Extract the [x, y] coordinate from the center of the cell holding the provided text.  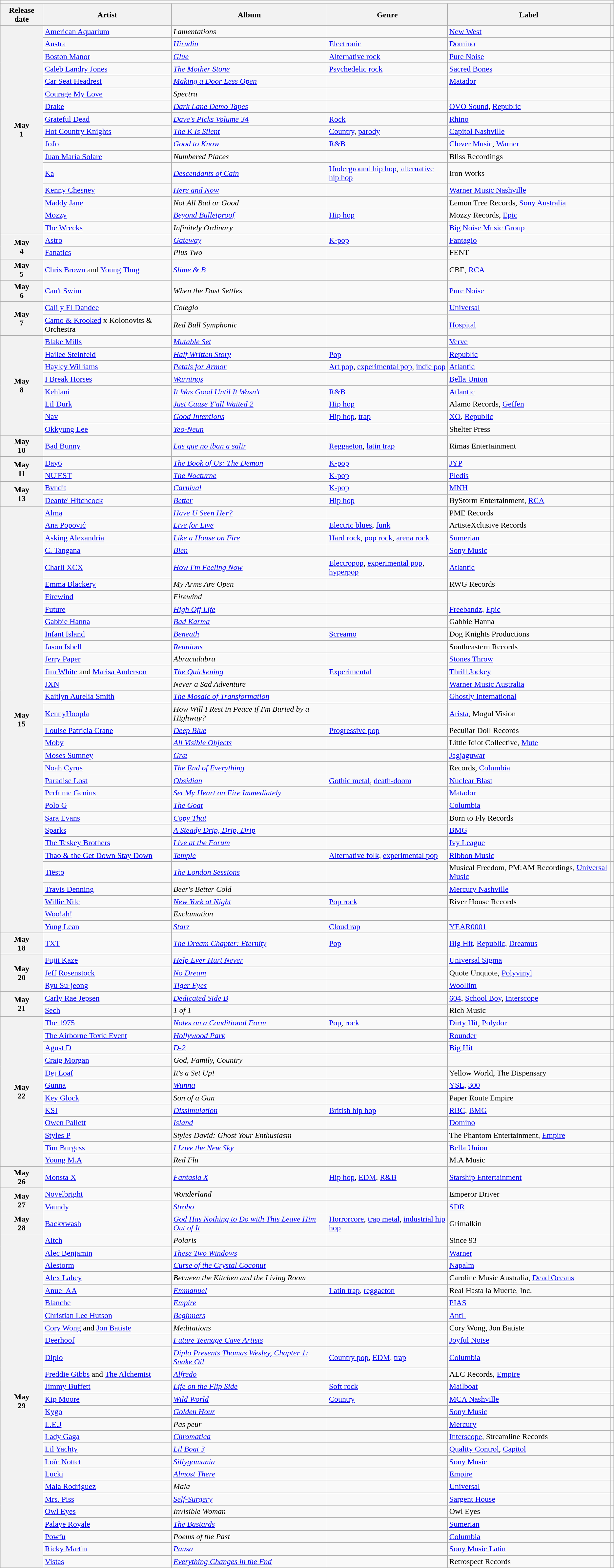
Help Ever Hurt Never [249, 960]
I Love the New Sky [249, 1148]
Label [529, 14]
Retrospect Records [529, 1561]
Bien [249, 550]
Future Teenage Cave Artists [249, 1340]
Freddie Gibbs and The Alchemist [107, 1374]
Hayley Williams [107, 366]
Styles David: Ghost Your Enthusiasm [249, 1135]
Sech [107, 1010]
Mozzy [107, 215]
New West [529, 31]
Kygo [107, 1411]
Cali y El Dandee [107, 308]
Ryu Su-jeong [107, 985]
Musical Freedom, PM:AM Recordings, Universal Music [529, 872]
May11 [22, 469]
Live for Live [249, 525]
The Teskey Brothers [107, 843]
May8 [22, 385]
Underground hip hop, alternative hip hop [387, 173]
Golden Hour [249, 1411]
Aitch [107, 1240]
May29 [22, 1401]
Quality Control, Capitol [529, 1449]
Ghostly International [529, 697]
Rhino [529, 119]
TXT [107, 944]
Palaye Royale [107, 1524]
Mala [249, 1487]
Meditations [249, 1328]
How Will I Rest in Peace if I'm Buried by a Highway? [249, 713]
Mutable Set [249, 342]
Kaitlyn Aurelia Smith [107, 697]
Making a Door Less Open [249, 81]
Everything Changes in the End [249, 1561]
KennyHoopla [107, 713]
Live at the Forum [249, 843]
Alma [107, 513]
Temple [249, 855]
Wunna [249, 1085]
Genre [387, 14]
Moby [107, 743]
Beneath [249, 634]
Diplo Presents Thomas Wesley, Chapter 1: Snake Oil [249, 1357]
Austra [107, 44]
God, Family, Country [249, 1060]
604, School Boy, Interscope [529, 998]
Gateway [249, 240]
Here and Now [249, 190]
Wild World [249, 1399]
Alec Benjamin [107, 1253]
Tim Burgess [107, 1148]
Day6 [107, 463]
Nav [107, 417]
MCA Nashville [529, 1399]
Warner [529, 1253]
OVO Sound, Republic [529, 106]
The Book of Us: The Demon [249, 463]
Monsta X [107, 1177]
All Visible Objects [249, 743]
Country pop, EDM, trap [387, 1357]
Hirudin [249, 44]
Lady Gaga [107, 1436]
Mozzy Records, Epic [529, 215]
L.E.J [107, 1424]
The Bastards [249, 1524]
Life on the Flip Side [249, 1387]
Set My Heart on Fire Immediately [249, 793]
Car Seat Headrest [107, 81]
Sparks [107, 830]
Self-Surgery [249, 1499]
Future [107, 609]
Fujii Kaze [107, 960]
Big Hit [529, 1048]
Paradise Lost [107, 780]
The Mosaic of Transformation [249, 697]
Asking Alexandria [107, 538]
Chromatica [249, 1436]
Grimalkin [529, 1223]
XO, Republic [529, 417]
Caroline Music Australia, Dead Oceans [529, 1278]
C. Tangana [107, 550]
Yung Lean [107, 927]
Lil Boat 3 [249, 1449]
May22 [22, 1091]
Grateful Dead [107, 119]
Paper Route Empire [529, 1098]
Young M.A [107, 1160]
These Two Windows [249, 1253]
Strobo [249, 1206]
Good to Know [249, 144]
Pausa [249, 1549]
Key Glock [107, 1098]
The London Sessions [249, 872]
Dave's Picks Volume 34 [249, 119]
Caleb Landry Jones [107, 69]
Deep Blue [249, 730]
Diplo [107, 1357]
May13 [22, 494]
Dirty Hit, Polydor [529, 1023]
Perfume Genius [107, 793]
Southeastern Records [529, 647]
Blake Mills [107, 342]
May6 [22, 291]
Jason Isbell [107, 647]
Rock [387, 119]
JYP [529, 463]
New York at Night [249, 902]
Island [249, 1123]
Freebandz, Epic [529, 609]
Deerhoof [107, 1340]
Mrs. Piss [107, 1499]
Loïc Nottet [107, 1462]
Emma Blackery [107, 584]
Hollywood Park [249, 1035]
Starship Entertainment [529, 1177]
D-2 [249, 1048]
PME Records [529, 513]
Cory Wong, Jon Batiste [529, 1328]
Alfredo [249, 1374]
Iron Works [529, 173]
Cory Wong and Jon Batiste [107, 1328]
ByStorm Entertainment, RCA [529, 500]
Courage My Love [107, 94]
Glue [249, 56]
Carnival [249, 488]
Jim White and Marisa Anderson [107, 672]
It's a Set Up! [249, 1073]
Travis Denning [107, 889]
Sacred Bones [529, 69]
Bliss Recordings [529, 157]
The Phantom Entertainment, Empire [529, 1135]
It Was Good Until It Wasn't [249, 391]
Reunions [249, 647]
Slime & B [249, 270]
The K Is Silent [249, 131]
Dej Loaf [107, 1073]
Cloud rap [387, 927]
MNH [529, 488]
Yellow World, The Dispensary [529, 1073]
Gunna [107, 1085]
Ribbon Music [529, 855]
Napalm [529, 1265]
Drake [107, 106]
Petals for Armor [249, 366]
Emperor Driver [529, 1194]
British hip hop [387, 1110]
Blanche [107, 1303]
May 4 [22, 246]
Pop rock [387, 902]
RWG Records [529, 584]
Better [249, 500]
Woo!ah! [107, 914]
Bvndit [107, 488]
Owen Pallett [107, 1123]
The Wrecks [107, 228]
Clover Music, Warner [529, 144]
Big Hit, Republic, Dreamus [529, 944]
ArtisteXclusive Records [529, 525]
Hip hop, EDM, R&B [387, 1177]
Craig Morgan [107, 1060]
Dark Lane Demo Tapes [249, 106]
May5 [22, 270]
Ka [107, 173]
Records, Columbia [529, 768]
Soft rock [387, 1387]
May7 [22, 318]
Spectra [249, 94]
The Airborne Toxic Event [107, 1035]
Alternative rock [387, 56]
Polo G [107, 805]
Numbered Places [249, 157]
Country, parody [387, 131]
Alamo Records, Geffen [529, 404]
Bad Bunny [107, 446]
Release date [22, 14]
Horrorcore, trap metal, industrial hip hop [387, 1223]
Tiger Eyes [249, 985]
Electric blues, funk [387, 525]
Emmanuel [249, 1290]
Anti- [529, 1315]
My Arms Are Open [249, 584]
Maddy Jane [107, 203]
Invisible Woman [249, 1512]
The Mother Stone [249, 69]
Like a House on Fire [249, 538]
Screamo [387, 634]
Experimental [387, 672]
Powfu [107, 1537]
The Goat [249, 805]
The End of Everything [249, 768]
Quote Unquote, Polyvinyl [529, 973]
Lucki [107, 1474]
Dog Knights Productions [529, 634]
Kenny Chesney [107, 190]
Between the Kitchen and the Living Room [249, 1278]
Chris Brown and Young Thug [107, 270]
Warner Music Australia [529, 684]
Starz [249, 927]
Progressive pop [387, 730]
YEAR0001 [529, 927]
RBC, BMG [529, 1110]
Pledis [529, 475]
Republic [529, 354]
Tiësto [107, 872]
Wonderland [249, 1194]
American Aquarium [107, 31]
Album [249, 14]
Agust D [107, 1048]
Camo & Krooked x Kolonovits & Orchestra [107, 325]
The Nocturne [249, 475]
Joyful Noise [529, 1340]
Art pop, experimental pop, indie pop [387, 366]
May15 [22, 720]
Obsidian [249, 780]
Christian Lee Hutson [107, 1315]
Born to Fly Records [529, 818]
Pop, rock [387, 1023]
Big Noise Music Group [529, 228]
Descendants of Cain [249, 173]
Boston Manor [107, 56]
Hip hop, trap [387, 417]
Anuel AA [107, 1290]
Novelbright [107, 1194]
May18 [22, 944]
Græ [249, 755]
Sara Evans [107, 818]
Warner Music Nashville [529, 190]
Mala Rodríguez [107, 1487]
Sillygomania [249, 1462]
Jerry Paper [107, 659]
Styles P [107, 1135]
I Break Horses [107, 379]
Stones Throw [529, 659]
The Quickening [249, 672]
May1 [22, 130]
Abracadabra [249, 659]
Kehlani [107, 391]
Plus Two [249, 253]
Copy That [249, 818]
Mailboat [529, 1387]
Okkyung Lee [107, 429]
Just Cause Y'all Waited 2 [249, 404]
Astro [107, 240]
May20 [22, 973]
Alex Lahey [107, 1278]
Fantagio [529, 240]
Warnings [249, 379]
May28 [22, 1223]
Exclamation [249, 914]
Rimas Entertainment [529, 446]
Dedicated Side B [249, 998]
Country [387, 1399]
Bad Karma [249, 622]
PIAS [529, 1303]
Red Flu [249, 1160]
Moses Sumney [107, 755]
Mercury Nashville [529, 889]
Lil Durk [107, 404]
KSI [107, 1110]
SDR [529, 1206]
Vistas [107, 1561]
Half Written Story [249, 354]
Noah Cyrus [107, 768]
Alternative folk, experimental pop [387, 855]
Lemon Tree Records, Sony Australia [529, 203]
Since 93 [529, 1240]
Sony Music Latin [529, 1549]
Notes on a Conditional Form [249, 1023]
BMG [529, 830]
Louise Patricia Crane [107, 730]
Nuclear Blast [529, 780]
Latin trap, reggaeton [387, 1290]
When the Dust Settles [249, 291]
Ricky Martin [107, 1549]
The Dream Chapter: Eternity [249, 944]
May21 [22, 1004]
CBE, RCA [529, 270]
Shelter Press [529, 429]
Almost There [249, 1474]
The 1975 [107, 1023]
Son of a Gun [249, 1098]
Universal Sigma [529, 960]
FENT [529, 253]
Beyond Bulletproof [249, 215]
Jagjaguwar [529, 755]
Dissimulation [249, 1110]
Fanatics [107, 253]
Kip Moore [107, 1399]
ALC Records, Empire [529, 1374]
Vaundy [107, 1206]
Polaris [249, 1240]
Lamentations [249, 31]
Beer's Better Cold [249, 889]
Alestorm [107, 1265]
May10 [22, 446]
Thrill Jockey [529, 672]
Infinitely Ordinary [249, 228]
Gothic metal, death-doom [387, 780]
Capitol Nashville [529, 131]
Can't Swim [107, 291]
Little Idiot Collective, Mute [529, 743]
Not All Bad or Good [249, 203]
Hard rock, pop rock, arena rock [387, 538]
Juan María Solare [107, 157]
Ivy League [529, 843]
Peculiar Doll Records [529, 730]
Beginners [249, 1315]
Hot Country Knights [107, 131]
Arista, Mogul Vision [529, 713]
Real Hasta la Muerte, Inc. [529, 1290]
Woollim [529, 985]
Psychedelic rock [387, 69]
No Dream [249, 973]
Electronic [387, 44]
God Has Nothing to Do with This Leave Him Out of It [249, 1223]
May26 [22, 1177]
Hailee Steinfeld [107, 354]
Backxwash [107, 1223]
Jimmy Buffett [107, 1387]
May27 [22, 1200]
Red Bull Symphonic [249, 325]
Electropop, experimental pop, hyperpop [387, 567]
JoJo [107, 144]
NU'EST [107, 475]
Charli XCX [107, 567]
Pas peur [249, 1424]
Curse of the Crystal Coconut [249, 1265]
Carly Rae Jepsen [107, 998]
Hospital [529, 325]
Artist [107, 14]
Ana Popović [107, 525]
Deante' Hitchcock [107, 500]
M.A Music [529, 1160]
A Steady Drip, Drip, Drip [249, 830]
YSL, 300 [529, 1085]
1 of 1 [249, 1010]
Mercury [529, 1424]
Lil Yachty [107, 1449]
Good Intentions [249, 417]
Interscope, Streamline Records [529, 1436]
How I'm Feeling Now [249, 567]
Have U Seen Her? [249, 513]
Colegio [249, 308]
River House Records [529, 902]
Rounder [529, 1035]
Jeff Rosenstock [107, 973]
Las que no iban a salir [249, 446]
Sargent House [529, 1499]
Thao & the Get Down Stay Down [107, 855]
Willie Nile [107, 902]
Poems of the Past [249, 1537]
JXN [107, 684]
Yeo-Neun [249, 429]
Reggaeton, latin trap [387, 446]
Never a Sad Adventure [249, 684]
Infant Island [107, 634]
Rich Music [529, 1010]
High Off Life [249, 609]
Fantasia X [249, 1177]
Verve [529, 342]
